Identify which cell holds the provided text, then report its [x, y] central coordinate. 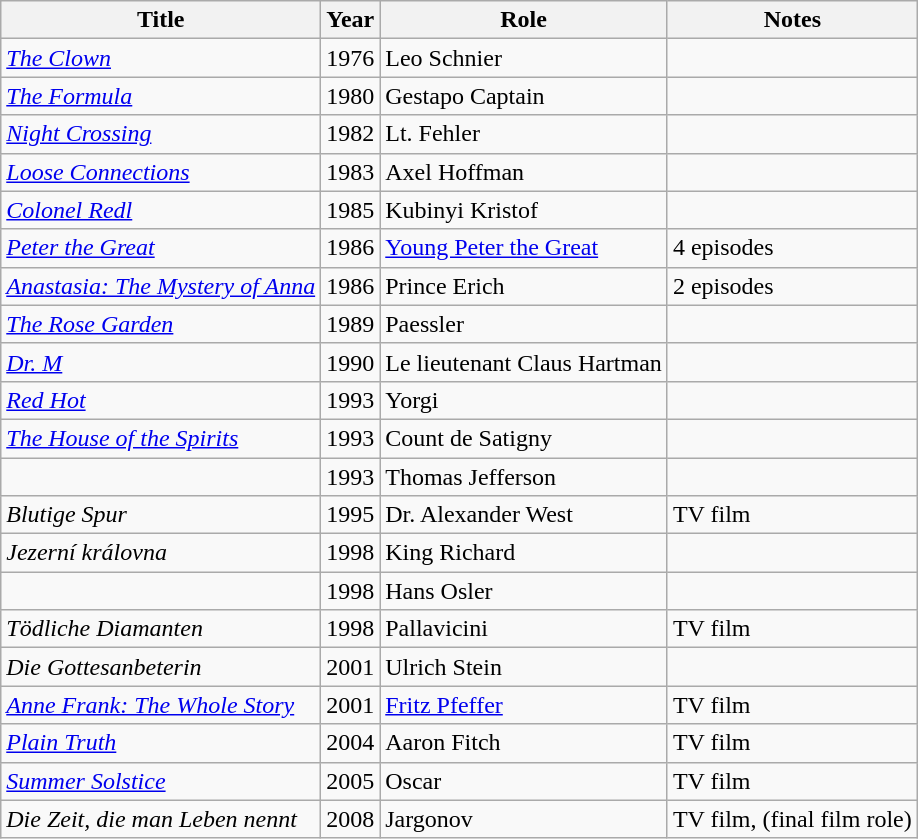
TV film, (final film role) [792, 819]
1976 [350, 58]
Fritz Pfeffer [524, 705]
Summer Solstice [161, 781]
Blutige Spur [161, 515]
Thomas Jefferson [524, 477]
1989 [350, 324]
Peter the Great [161, 248]
Die Zeit, die man Leben nennt [161, 819]
Die Gottesanbeterin [161, 667]
1990 [350, 362]
Tödliche Diamanten [161, 629]
Hans Osler [524, 591]
Axel Hoffman [524, 172]
King Richard [524, 553]
4 episodes [792, 248]
Kubinyi Kristof [524, 210]
Paessler [524, 324]
The Clown [161, 58]
1983 [350, 172]
Colonel Redl [161, 210]
Ulrich Stein [524, 667]
The Formula [161, 96]
1995 [350, 515]
2004 [350, 743]
Anne Frank: The Whole Story [161, 705]
Leo Schnier [524, 58]
Count de Satigny [524, 438]
1985 [350, 210]
Young Peter the Great [524, 248]
Plain Truth [161, 743]
Year [350, 20]
Title [161, 20]
Prince Erich [524, 286]
The Rose Garden [161, 324]
Anastasia: The Mystery of Anna [161, 286]
Yorgi [524, 400]
Role [524, 20]
Gestapo Captain [524, 96]
Jargonov [524, 819]
Jezerní královna [161, 553]
2008 [350, 819]
1982 [350, 134]
Dr. M [161, 362]
Oscar [524, 781]
Aaron Fitch [524, 743]
The House of the Spirits [161, 438]
Pallavicini [524, 629]
2 episodes [792, 286]
Red Hot [161, 400]
Dr. Alexander West [524, 515]
1980 [350, 96]
Notes [792, 20]
2005 [350, 781]
Lt. Fehler [524, 134]
Night Crossing [161, 134]
Le lieutenant Claus Hartman [524, 362]
Loose Connections [161, 172]
